For the text-containing cell, return its midpoint in [X, Y] coordinate format. 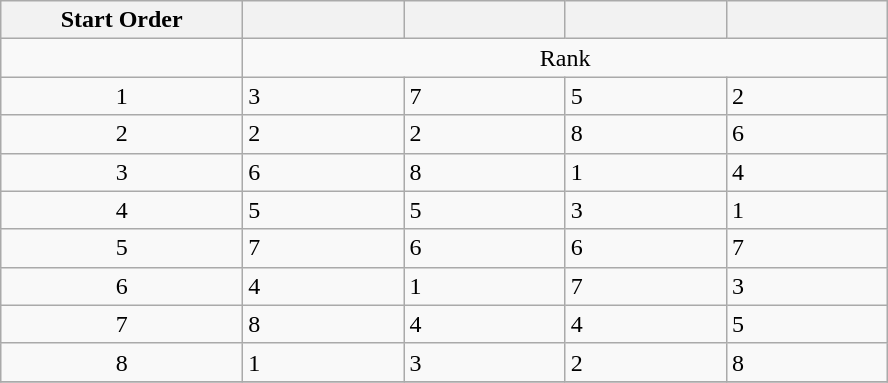
Start Order [122, 20]
Rank [566, 58]
